Pinpoint the cell where the given text exists, returning its (x, y) midpoint coordinate. 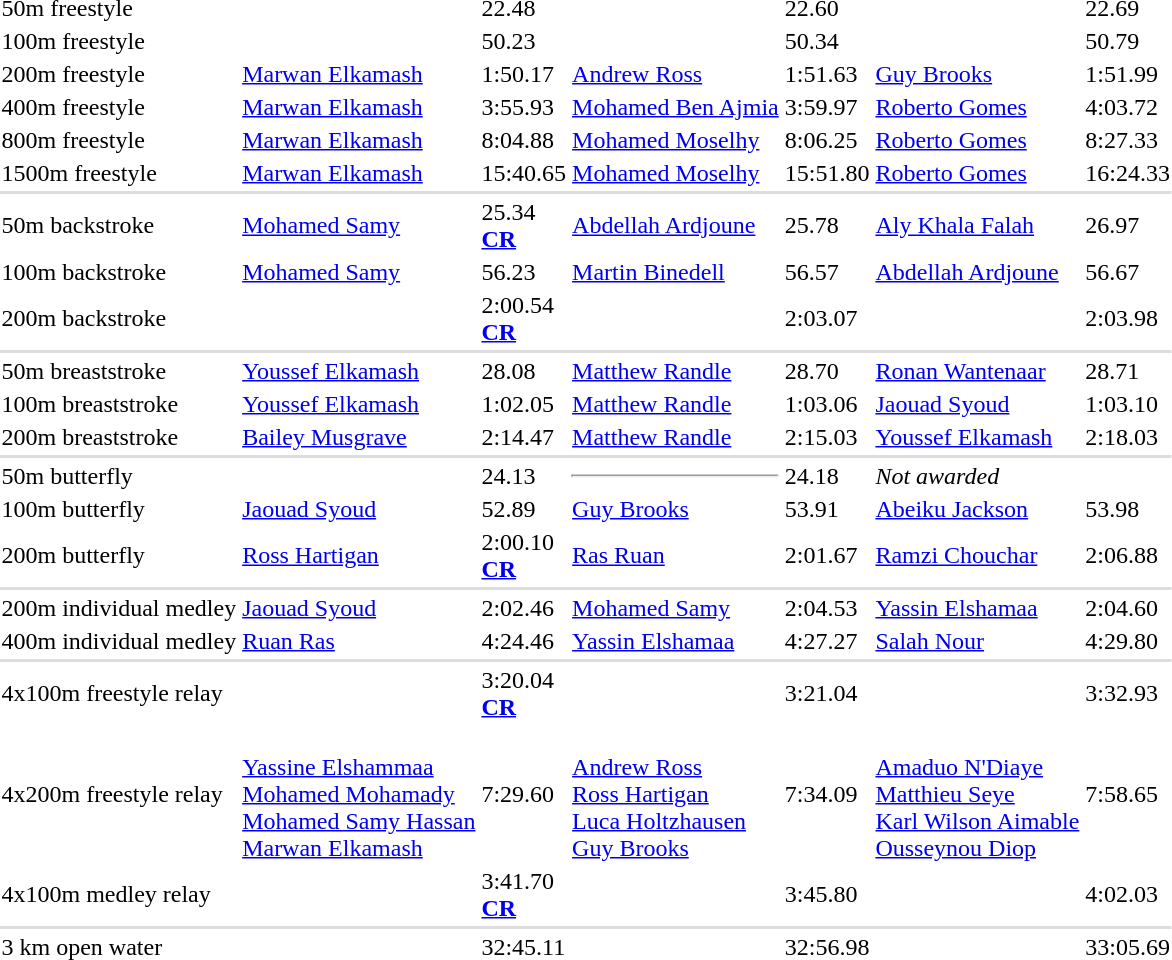
1:50.17 (524, 74)
200m backstroke (119, 318)
26.97 (1128, 226)
50.23 (524, 41)
4:24.46 (524, 641)
2:14.47 (524, 437)
3:21.04 (827, 694)
Not awarded (1023, 476)
7:29.60 (524, 794)
25.34CR (524, 226)
2:00.10CR (524, 556)
4x200m freestyle relay (119, 794)
2:02.46 (524, 608)
1:51.63 (827, 74)
Andrew Ross (676, 74)
1500m freestyle (119, 173)
Amaduo N'DiayeMatthieu SeyeKarl Wilson AimableOusseynou Diop (978, 794)
7:58.65 (1128, 794)
56.23 (524, 272)
50m backstroke (119, 226)
200m butterfly (119, 556)
50m butterfly (119, 476)
7:34.09 (827, 794)
52.89 (524, 509)
200m individual medley (119, 608)
4:27.27 (827, 641)
Martin Binedell (676, 272)
Ross Hartigan (359, 556)
Yassine ElshammaaMohamed MohamadyMohamed Samy HassanMarwan Elkamash (359, 794)
3:32.93 (1128, 694)
53.98 (1128, 509)
24.18 (827, 476)
15:51.80 (827, 173)
50m breaststroke (119, 371)
3:59.97 (827, 107)
4x100m freestyle relay (119, 694)
3:55.93 (524, 107)
25.78 (827, 226)
100m backstroke (119, 272)
2:03.98 (1128, 318)
2:04.60 (1128, 608)
200m freestyle (119, 74)
4x100m medley relay (119, 894)
Bailey Musgrave (359, 437)
53.91 (827, 509)
2:00.54CR (524, 318)
16:24.33 (1128, 173)
15:40.65 (524, 173)
4:29.80 (1128, 641)
1:03.10 (1128, 404)
400m individual medley (119, 641)
28.08 (524, 371)
4:03.72 (1128, 107)
50.34 (827, 41)
8:06.25 (827, 140)
Ramzi Chouchar (978, 556)
3:45.80 (827, 894)
2:04.53 (827, 608)
100m freestyle (119, 41)
56.67 (1128, 272)
28.70 (827, 371)
Ronan Wantenaar (978, 371)
24.13 (524, 476)
50.79 (1128, 41)
2:15.03 (827, 437)
1:03.06 (827, 404)
56.57 (827, 272)
8:27.33 (1128, 140)
2:18.03 (1128, 437)
Abeiku Jackson (978, 509)
Mohamed Ben Ajmia (676, 107)
Ruan Ras (359, 641)
2:03.07 (827, 318)
3:41.70CR (524, 894)
Ras Ruan (676, 556)
1:02.05 (524, 404)
Salah Nour (978, 641)
100m breaststroke (119, 404)
1:51.99 (1128, 74)
400m freestyle (119, 107)
4:02.03 (1128, 894)
2:06.88 (1128, 556)
Andrew RossRoss HartiganLuca HoltzhausenGuy Brooks (676, 794)
3:20.04CR (524, 694)
28.71 (1128, 371)
200m breaststroke (119, 437)
800m freestyle (119, 140)
8:04.88 (524, 140)
100m butterfly (119, 509)
2:01.67 (827, 556)
Aly Khala Falah (978, 226)
